From the cell containing the given text, extract its center point as [X, Y] coordinate. 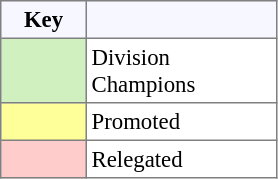
Promoted [181, 122]
Key [44, 20]
Division Champions [181, 70]
Relegated [181, 159]
